Locate the cell with the specified text and output its (X, Y) center coordinate. 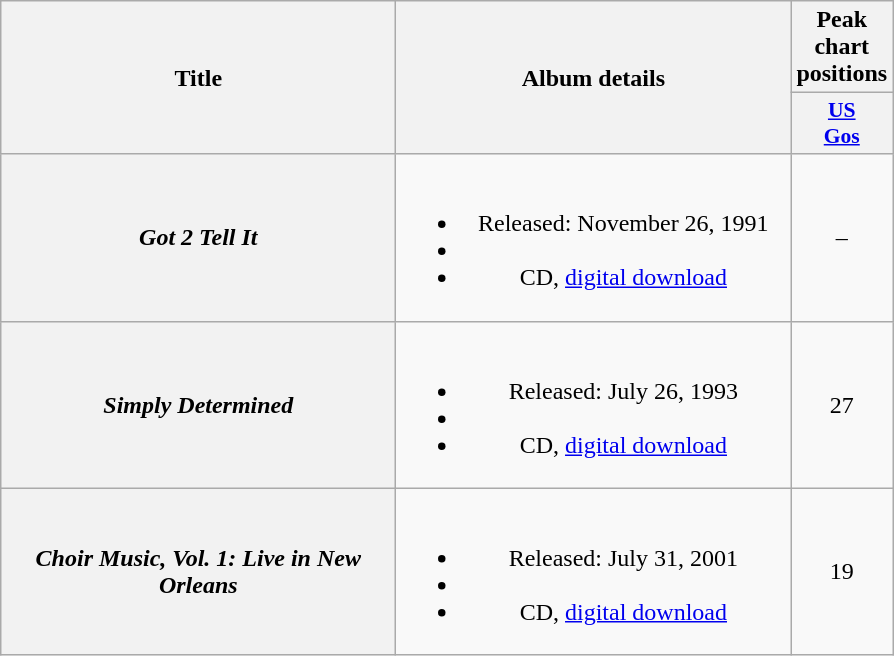
Album details (594, 78)
Peak chart positions (842, 47)
Choir Music, Vol. 1: Live in New Orleans (198, 572)
Title (198, 78)
Released: November 26, 1991CD, digital download (594, 238)
19 (842, 572)
27 (842, 404)
Simply Determined (198, 404)
USGos (842, 124)
– (842, 238)
Released: July 26, 1993CD, digital download (594, 404)
Released: July 31, 2001CD, digital download (594, 572)
Got 2 Tell It (198, 238)
